Locate the cell with the specified text and output its (x, y) center coordinate. 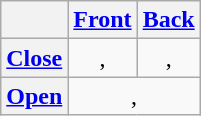
Close (34, 58)
Front (102, 20)
Back (168, 20)
Open (34, 96)
